From the cell containing the given text, extract its center point as (X, Y) coordinate. 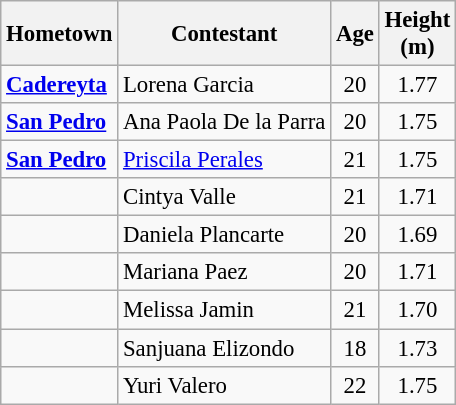
Height (m) (417, 34)
18 (356, 348)
Cadereyta (60, 85)
Contestant (224, 34)
Sanjuana Elizondo (224, 348)
Ana Paola De la Parra (224, 122)
1.77 (417, 85)
1.70 (417, 310)
Melissa Jamin (224, 310)
Daniela Plancarte (224, 235)
Lorena Garcia (224, 85)
Age (356, 34)
1.73 (417, 348)
Yuri Valero (224, 385)
Mariana Paez (224, 273)
22 (356, 385)
Hometown (60, 34)
Cintya Valle (224, 197)
Priscila Perales (224, 160)
1.69 (417, 235)
